From the cell containing the given text, extract its center point as (X, Y) coordinate. 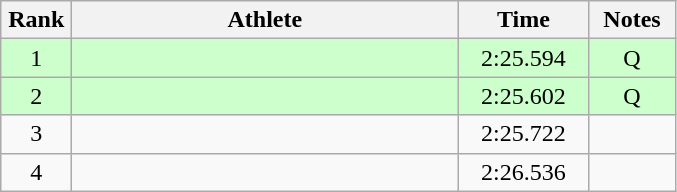
Notes (632, 20)
2:25.722 (524, 134)
2 (36, 96)
Time (524, 20)
2:25.594 (524, 58)
4 (36, 172)
2:25.602 (524, 96)
3 (36, 134)
2:26.536 (524, 172)
Rank (36, 20)
1 (36, 58)
Athlete (265, 20)
